Capture the cell that displays the provided text and extract its [x, y] central coordinate. 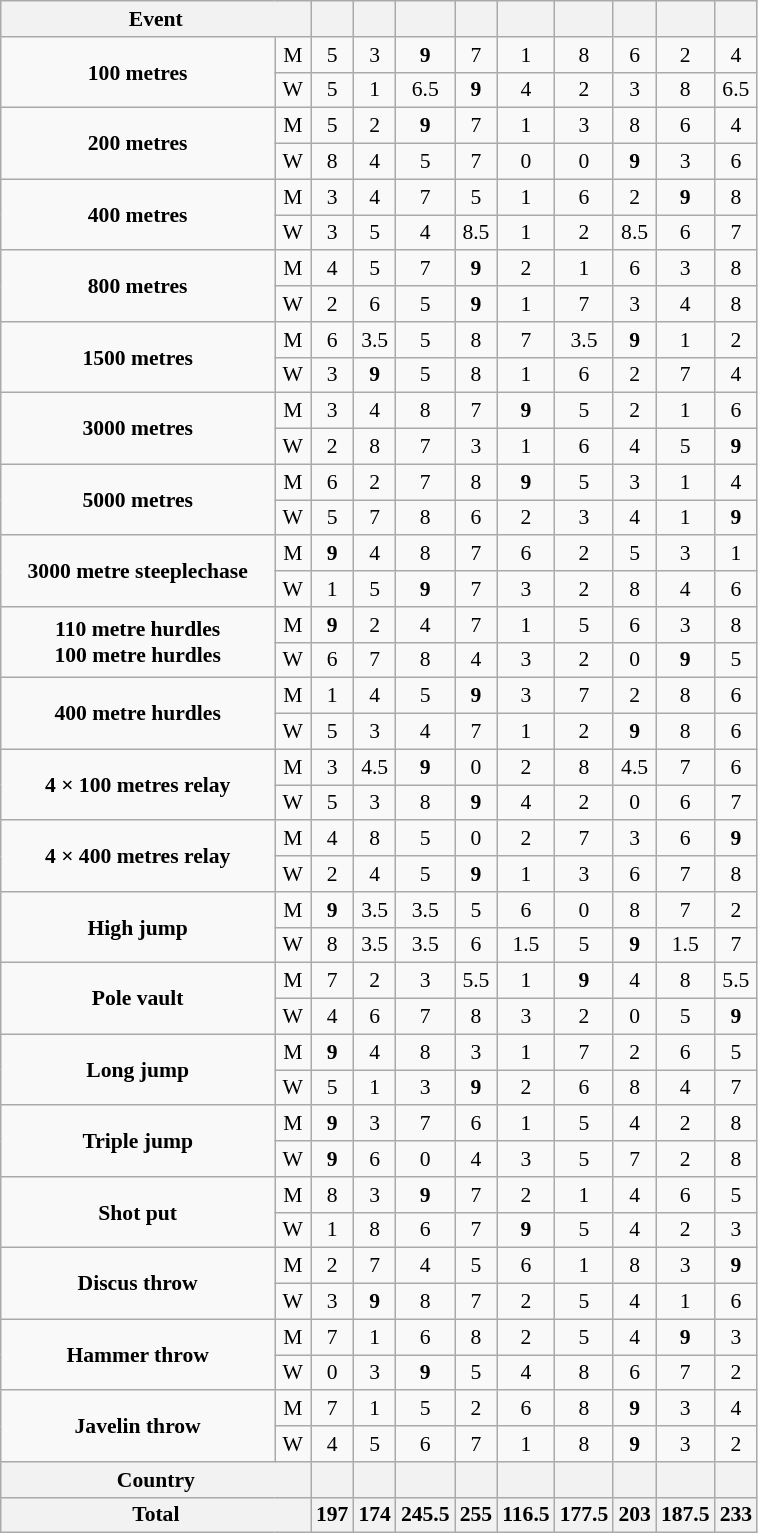
Total [156, 1515]
Triple jump [138, 1142]
200 metres [138, 144]
1500 metres [138, 358]
245.5 [426, 1515]
177.5 [584, 1515]
400 metre hurdles [138, 714]
110 metre hurdles100 metre hurdles [138, 642]
Hammer throw [138, 1354]
116.5 [526, 1515]
174 [374, 1515]
255 [476, 1515]
5000 metres [138, 500]
Event [156, 19]
Long jump [138, 1070]
3000 metres [138, 428]
Shot put [138, 1212]
4 × 400 metres relay [138, 856]
Pole vault [138, 998]
Javelin throw [138, 1426]
3000 metre steeplechase [138, 572]
800 metres [138, 286]
4 × 100 metres relay [138, 784]
400 metres [138, 214]
Discus throw [138, 1284]
100 metres [138, 72]
High jump [138, 928]
187.5 [686, 1515]
233 [736, 1515]
203 [634, 1515]
Country [156, 1480]
197 [332, 1515]
